Pinpoint the cell where the given text exists, returning its [X, Y] midpoint coordinate. 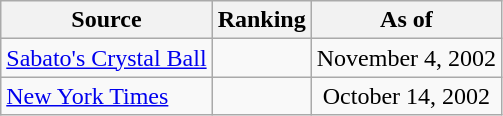
As of [406, 20]
November 4, 2002 [406, 58]
October 14, 2002 [406, 96]
Ranking [262, 20]
Sabato's Crystal Ball [106, 58]
New York Times [106, 96]
Source [106, 20]
